Locate the cell with the specified text and output its [x, y] center coordinate. 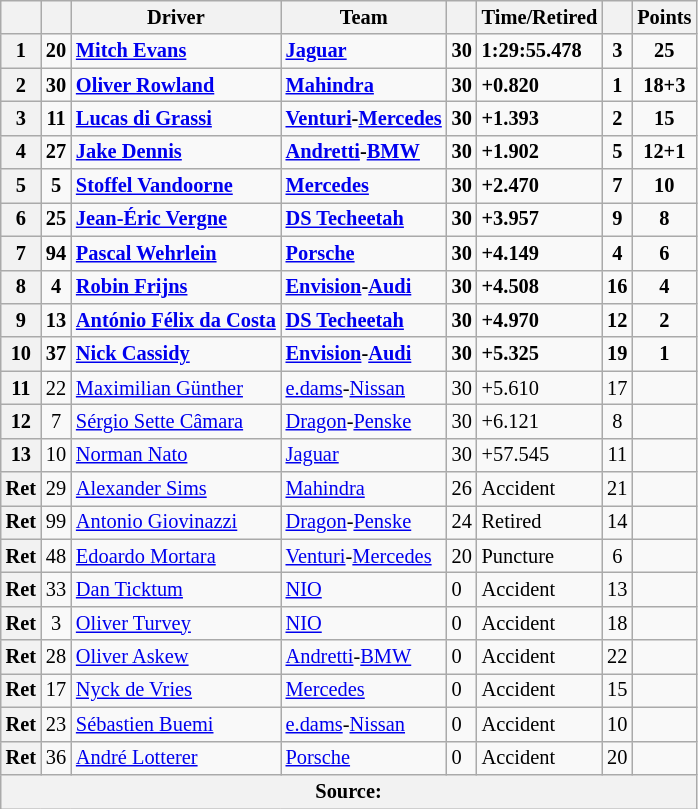
94 [56, 253]
Points [664, 17]
+6.121 [540, 421]
Jean-Éric Vergne [176, 219]
Stoffel Vandoorne [176, 186]
99 [56, 522]
+4.970 [540, 320]
+1.393 [540, 118]
Nyck de Vries [176, 690]
48 [56, 556]
26 [462, 489]
Driver [176, 17]
Maximilian Günther [176, 388]
Team [364, 17]
18 [617, 623]
Pascal Wehrlein [176, 253]
28 [56, 657]
+5.325 [540, 354]
+4.508 [540, 287]
Oliver Askew [176, 657]
Antonio Giovinazzi [176, 522]
29 [56, 489]
19 [617, 354]
+3.957 [540, 219]
37 [56, 354]
Mitch Evans [176, 51]
Puncture [540, 556]
21 [617, 489]
Sérgio Sette Câmara [176, 421]
Oliver Turvey [176, 623]
+1.902 [540, 152]
Nick Cassidy [176, 354]
Retired [540, 522]
António Félix da Costa [176, 320]
12+1 [664, 152]
Oliver Rowland [176, 85]
Jake Dennis [176, 152]
16 [617, 287]
+5.610 [540, 388]
Source: [349, 791]
Lucas di Grassi [176, 118]
+2.470 [540, 186]
24 [462, 522]
André Lotterer [176, 758]
Robin Frijns [176, 287]
23 [56, 724]
+0.820 [540, 85]
+4.149 [540, 253]
Alexander Sims [176, 489]
18+3 [664, 85]
Edoardo Mortara [176, 556]
36 [56, 758]
33 [56, 589]
14 [617, 522]
+57.545 [540, 455]
1:29:55.478 [540, 51]
Dan Ticktum [176, 589]
Sébastien Buemi [176, 724]
Time/Retired [540, 17]
27 [56, 152]
Norman Nato [176, 455]
